Return (X, Y) of the center of cell containing provided text 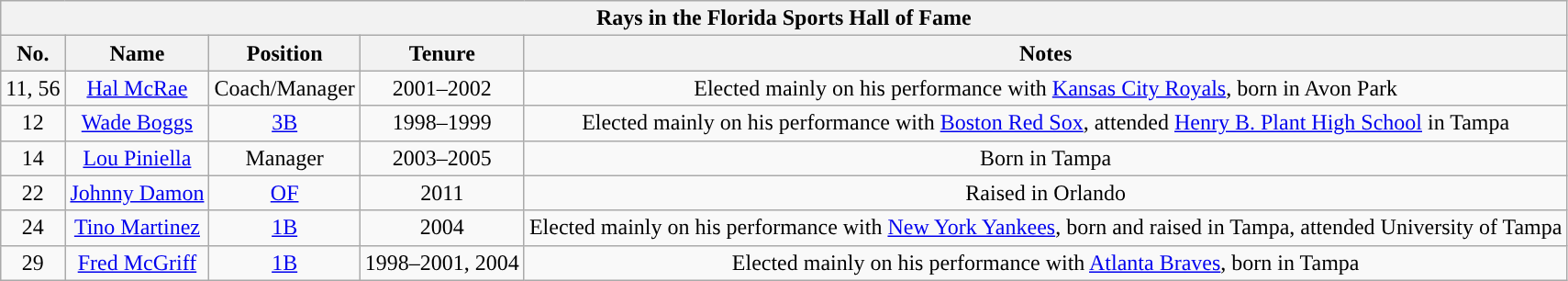
Tino Martinez (138, 228)
1998–2001, 2004 (442, 263)
Rays in the Florida Sports Hall of Fame (784, 18)
2001–2002 (442, 88)
Notes (1046, 53)
Manager (284, 158)
Hal McRae (138, 88)
1998–1999 (442, 123)
24 (33, 228)
No. (33, 53)
Name (138, 53)
Elected mainly on his performance with New York Yankees, born and raised in Tampa, attended University of Tampa (1046, 228)
2004 (442, 228)
Born in Tampa (1046, 158)
2011 (442, 193)
3B (284, 123)
Elected mainly on his performance with Atlanta Braves, born in Tampa (1046, 263)
Coach/Manager (284, 88)
OF (284, 193)
2003–2005 (442, 158)
22 (33, 193)
Johnny Damon (138, 193)
Elected mainly on his performance with Kansas City Royals, born in Avon Park (1046, 88)
12 (33, 123)
11, 56 (33, 88)
14 (33, 158)
Wade Boggs (138, 123)
29 (33, 263)
Raised in Orlando (1046, 193)
Position (284, 53)
Elected mainly on his performance with Boston Red Sox, attended Henry B. Plant High School in Tampa (1046, 123)
Lou Piniella (138, 158)
Fred McGriff (138, 263)
Tenure (442, 53)
